Locate the cell with the specified text and output its [X, Y] center coordinate. 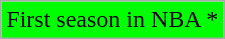
First season in NBA * [112, 20]
